Extract the (X, Y) coordinate from the center of the cell holding the provided text.  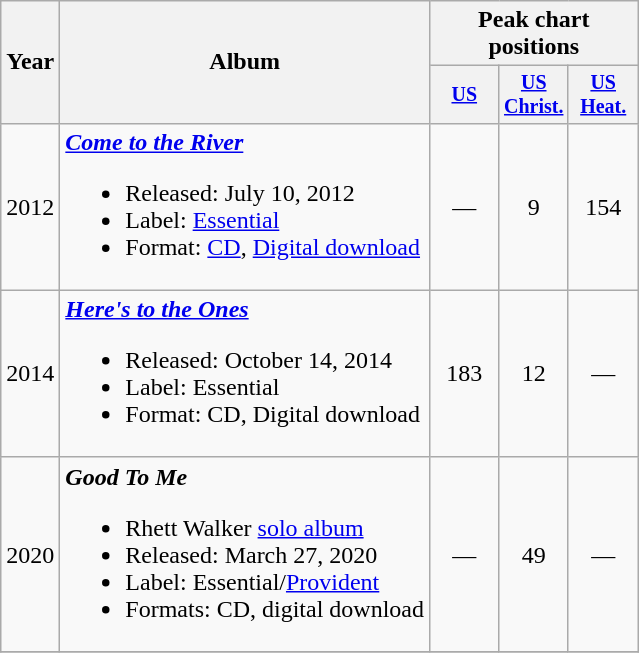
49 (534, 554)
183 (464, 374)
2012 (30, 206)
Here's to the OnesReleased: October 14, 2014Label: EssentialFormat: CD, Digital download (245, 374)
US (464, 94)
2020 (30, 554)
Come to the RiverReleased: July 10, 2012Label: EssentialFormat: CD, Digital download (245, 206)
2014 (30, 374)
Good To MeRhett Walker solo albumReleased: March 27, 2020Label: Essential/ProvidentFormats: CD, digital download (245, 554)
12 (534, 374)
Year (30, 62)
Album (245, 62)
Peak chart positions (534, 34)
9 (534, 206)
USChrist. (534, 94)
USHeat. (602, 94)
154 (602, 206)
